Determine the (X, Y) coordinate at the center of the cell enclosing the given text.  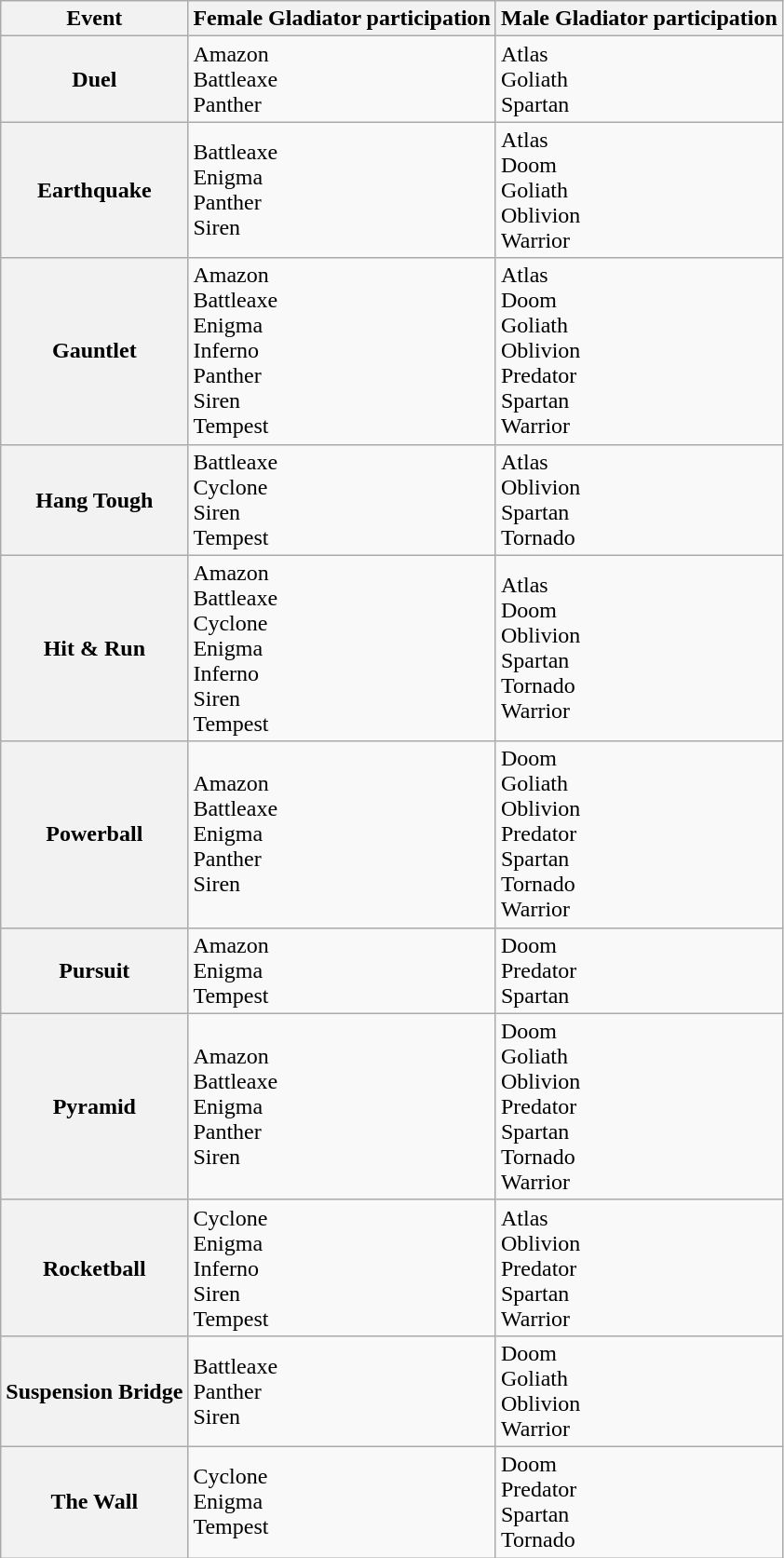
AmazonEnigmaTempest (343, 970)
DoomPredatorSpartanTornado (639, 1501)
Pyramid (95, 1106)
Suspension Bridge (95, 1391)
Hit & Run (95, 648)
DoomPredatorSpartan (639, 970)
BattleaxeEnigmaPantherSiren (343, 190)
AtlasDoomGoliathOblivionPredatorSpartanWarrior (639, 351)
BattleaxePantherSiren (343, 1391)
Female Gladiator participation (343, 19)
AtlasOblivionPredatorSpartanWarrior (639, 1267)
BattleaxeCycloneSirenTempest (343, 499)
Earthquake (95, 190)
AtlasDoomGoliathOblivionWarrior (639, 190)
Hang Tough (95, 499)
Rocketball (95, 1267)
Gauntlet (95, 351)
Pursuit (95, 970)
Event (95, 19)
Powerball (95, 834)
DoomGoliathOblivionWarrior (639, 1391)
AtlasGoliathSpartan (639, 79)
The Wall (95, 1501)
AtlasOblivionSpartanTornado (639, 499)
AtlasDoomOblivionSpartanTornadoWarrior (639, 648)
Duel (95, 79)
Male Gladiator participation (639, 19)
AmazonBattleaxeCycloneEnigmaInfernoSirenTempest (343, 648)
AmazonBattleaxeEnigmaInfernoPantherSirenTempest (343, 351)
CycloneEnigmaTempest (343, 1501)
AmazonBattleaxePanther (343, 79)
CycloneEnigmaInfernoSirenTempest (343, 1267)
